For the text-containing cell, return its midpoint in [x, y] coordinate format. 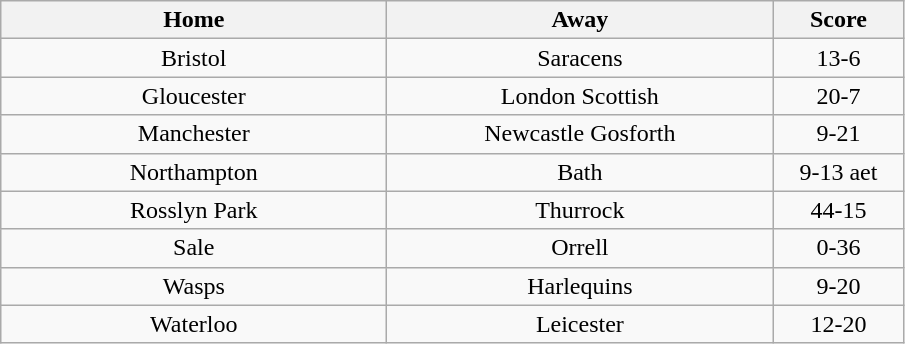
Leicester [580, 324]
Thurrock [580, 210]
Northampton [194, 172]
Orrell [580, 248]
Manchester [194, 134]
Wasps [194, 286]
London Scottish [580, 96]
Bath [580, 172]
9-13 aet [838, 172]
Saracens [580, 58]
9-21 [838, 134]
Sale [194, 248]
Gloucester [194, 96]
0-36 [838, 248]
44-15 [838, 210]
Score [838, 20]
Bristol [194, 58]
Waterloo [194, 324]
Away [580, 20]
Newcastle Gosforth [580, 134]
12-20 [838, 324]
13-6 [838, 58]
20-7 [838, 96]
Rosslyn Park [194, 210]
9-20 [838, 286]
Home [194, 20]
Harlequins [580, 286]
